Extract the (x, y) coordinate from the center of the cell holding the provided text.  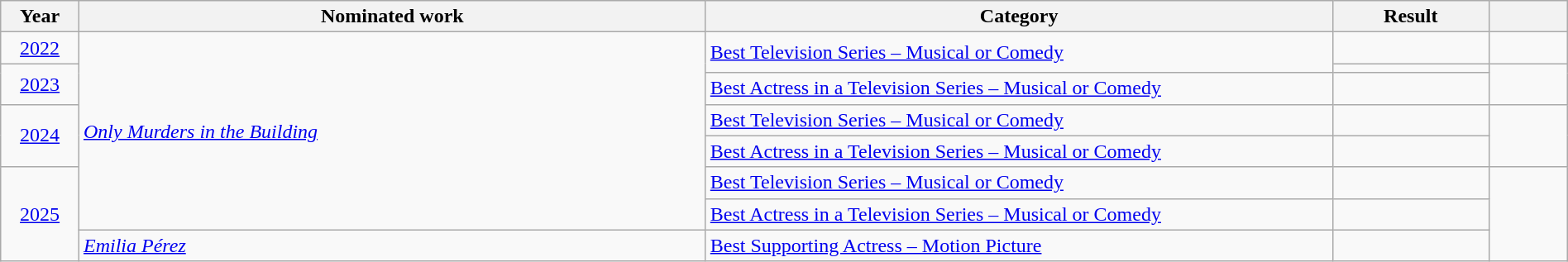
2024 (40, 136)
2022 (40, 48)
Nominated work (392, 17)
Only Murders in the Building (392, 131)
Year (40, 17)
Result (1411, 17)
Emilia Pérez (392, 245)
2025 (40, 214)
Best Supporting Actress – Motion Picture (1019, 245)
Category (1019, 17)
2023 (40, 84)
